Search for the cell housing the specified text and yield its [x, y] center coordinate. 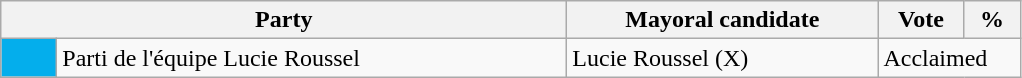
Mayoral candidate [722, 20]
Vote [921, 20]
Lucie Roussel (X) [722, 58]
Party [284, 20]
Acclaimed [949, 58]
% [992, 20]
Parti de l'équipe Lucie Roussel [312, 58]
